From the cell containing the given text, extract its center point as (x, y) coordinate. 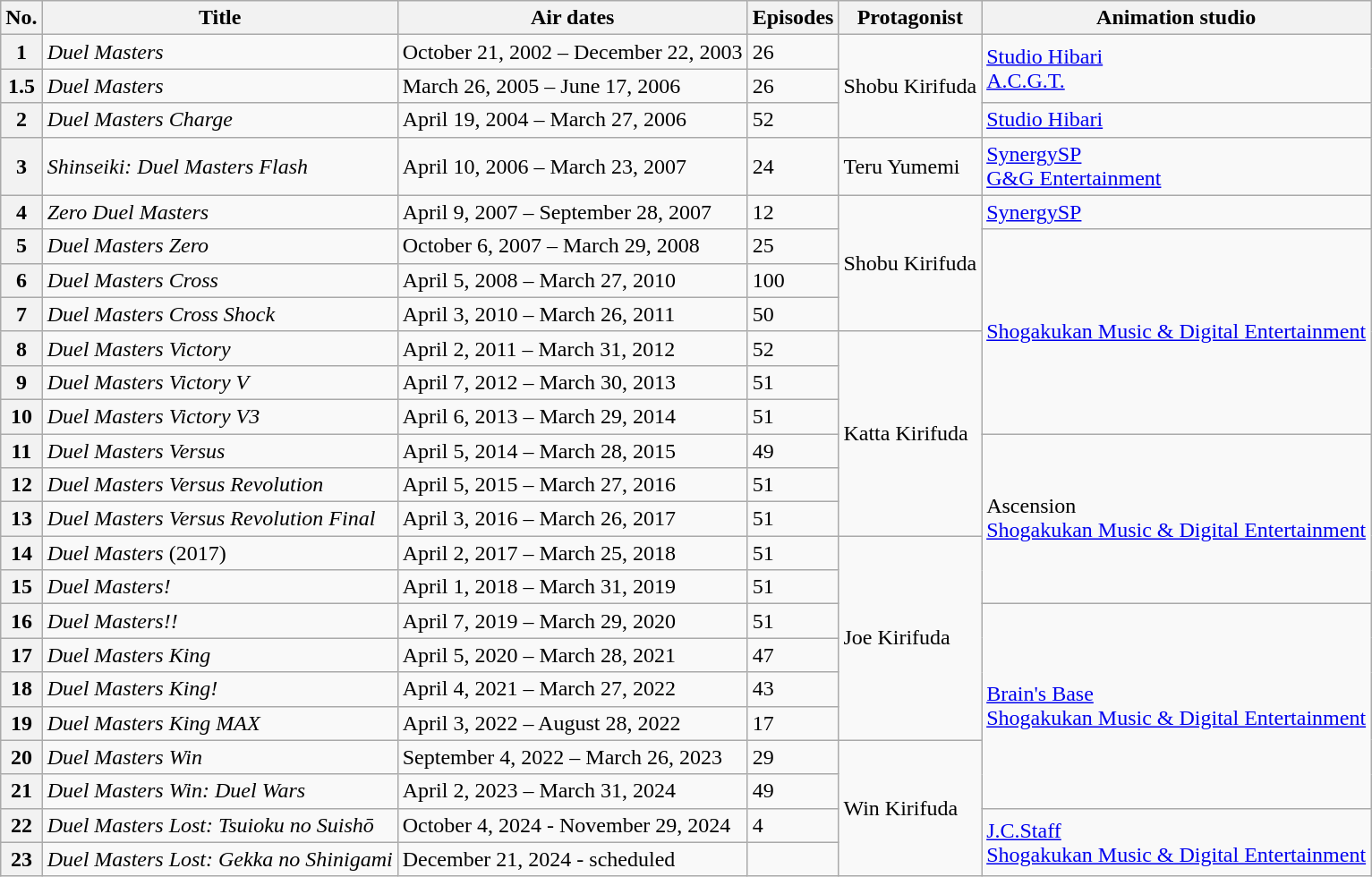
Duel Masters! (220, 587)
47 (793, 655)
16 (21, 621)
April 5, 2008 – March 27, 2010 (573, 280)
9 (21, 382)
September 4, 2022 – March 26, 2023 (573, 757)
23 (21, 859)
1.5 (21, 86)
April 3, 2022 – August 28, 2022 (573, 723)
April 1, 2018 – March 31, 2019 (573, 587)
April 4, 2021 – March 27, 2022 (573, 689)
Duel Masters Win: Duel Wars (220, 791)
Joe Kirifuda (910, 638)
Duel Masters Versus Revolution Final (220, 519)
Duel Masters Charge (220, 120)
19 (21, 723)
SynergySP (1176, 212)
15 (21, 587)
Duel Masters Zero (220, 246)
SynergySPG&G Entertainment (1176, 166)
Katta Kirifuda (910, 433)
J.C.StaffShogakukan Music & Digital Entertainment (1176, 842)
13 (21, 519)
No. (21, 18)
14 (21, 553)
24 (793, 166)
Title (220, 18)
8 (21, 348)
Duel Masters King MAX (220, 723)
3 (21, 166)
April 5, 2020 – March 28, 2021 (573, 655)
April 3, 2016 – March 26, 2017 (573, 519)
April 2, 2017 – March 25, 2018 (573, 553)
Duel Masters Victory V3 (220, 416)
Duel Masters Victory (220, 348)
Protagonist (910, 18)
6 (21, 280)
18 (21, 689)
2 (21, 120)
April 9, 2007 – September 28, 2007 (573, 212)
43 (793, 689)
December 21, 2024 - scheduled (573, 859)
7 (21, 314)
Duel Masters!! (220, 621)
11 (21, 450)
Duel Masters King! (220, 689)
Zero Duel Masters (220, 212)
Teru Yumemi (910, 166)
25 (793, 246)
April 19, 2004 – March 27, 2006 (573, 120)
April 7, 2012 – March 30, 2013 (573, 382)
100 (793, 280)
Shinseiki: Duel Masters Flash (220, 166)
Shogakukan Music & Digital Entertainment (1176, 331)
Air dates (573, 18)
April 5, 2014 – March 28, 2015 (573, 450)
Animation studio (1176, 18)
22 (21, 825)
Duel Masters (2017) (220, 553)
October 21, 2002 – December 22, 2003 (573, 52)
April 5, 2015 – March 27, 2016 (573, 485)
50 (793, 314)
April 3, 2010 – March 26, 2011 (573, 314)
Win Kirifuda (910, 808)
April 7, 2019 – March 29, 2020 (573, 621)
Episodes (793, 18)
1 (21, 52)
Duel Masters Lost: Tsuioku no Suishō (220, 825)
Studio Hibari (1176, 120)
March 26, 2005 – June 17, 2006 (573, 86)
Duel Masters Cross Shock (220, 314)
Duel Masters Win (220, 757)
Duel Masters Cross (220, 280)
April 2, 2011 – March 31, 2012 (573, 348)
Brain's BaseShogakukan Music & Digital Entertainment (1176, 706)
AscensionShogakukan Music & Digital Entertainment (1176, 518)
October 4, 2024 - November 29, 2024 (573, 825)
Duel Masters King (220, 655)
5 (21, 246)
Duel Masters Versus Revolution (220, 485)
21 (21, 791)
April 6, 2013 – March 29, 2014 (573, 416)
20 (21, 757)
10 (21, 416)
Duel Masters Victory V (220, 382)
Duel Masters Versus (220, 450)
April 10, 2006 – March 23, 2007 (573, 166)
Studio HibariA.C.G.T. (1176, 69)
Duel Masters Lost: Gekka no Shinigami (220, 859)
October 6, 2007 – March 29, 2008 (573, 246)
29 (793, 757)
April 2, 2023 – March 31, 2024 (573, 791)
